Identify which cell holds the provided text, then report its (x, y) central coordinate. 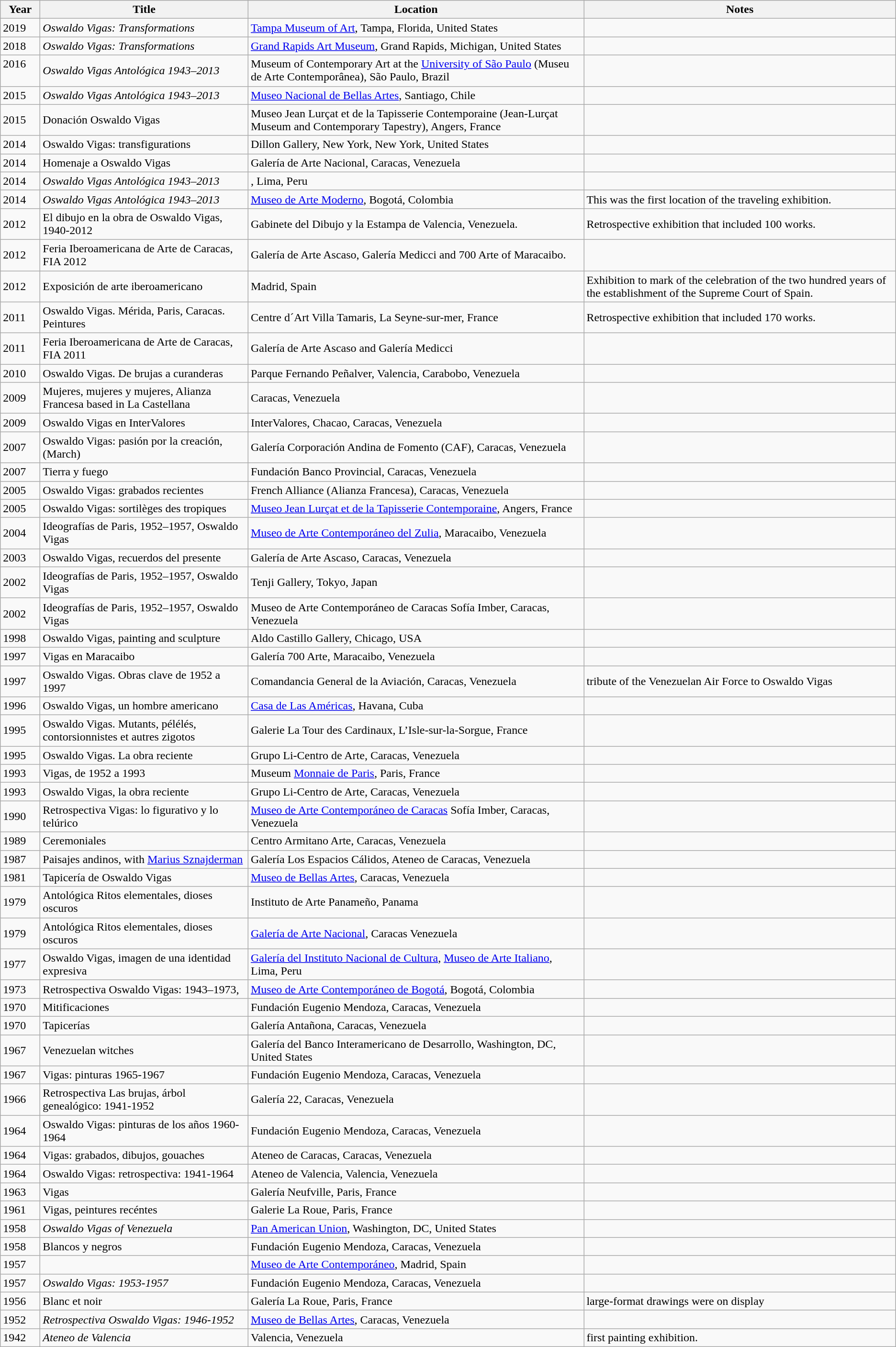
Oswaldo Vigas, la obra reciente (145, 792)
Retrospectiva Las brujas, árbol genealógico: 1941-1952 (145, 1100)
Oswaldo Vigas: pasión por la creación, (March) (145, 447)
Oswaldo Vigas, un hombre americano (145, 706)
1998 (20, 638)
Vigas, de 1952 a 1993 (145, 774)
Feria Iberoamericana de Arte de Caracas, FIA 2012 (145, 255)
Galería Corporación Andina de Fomento (CAF), Caracas, Venezuela (415, 447)
Retrospectiva Oswaldo Vigas: 1943–1973, (145, 989)
Madrid, Spain (415, 286)
Ateneo de Caracas, Caracas, Venezuela (415, 1156)
Tampa Museum of Art, Tampa, Florida, United States (415, 28)
Museo de Arte Contemporáneo de Bogotá, Bogotá, Colombia (415, 989)
Grand Rapids Art Museum, Grand Rapids, Michigan, United States (415, 46)
Caracas, Venezuela (415, 398)
Galería de Arte Ascaso, Galería Medicci and 700 Arte of Maracaibo. (415, 255)
1966 (20, 1100)
Museum of Contemporary Art at the University of São Paulo (Museu de Arte Contemporânea), São Paulo, Brazil (415, 71)
Dillon Gallery, New York, New York, United States (415, 145)
Retrospectiva Vigas: lo figurativo y lo telúrico (145, 817)
Mitificaciones (145, 1007)
Exposición de arte iberoamericano (145, 286)
Ateneo de Valencia, Valencia, Venezuela (415, 1174)
1996 (20, 706)
1952 (20, 1319)
Vigas, peintures recéntes (145, 1210)
Oswaldo Vigas: sortilèges des tropiques (145, 508)
Galería 22, Caracas, Venezuela (415, 1100)
Galería de Arte Nacional, Caracas, Venezuela (415, 163)
1961 (20, 1210)
El dibujo en la obra de Oswaldo Vigas, 1940-2012 (145, 224)
Feria Iberoamericana de Arte de Caracas, FIA 2011 (145, 348)
Oswaldo Vigas, imagen de una identidad expresiva (145, 964)
Galería Los Espacios Cálidos, Ateneo de Caracas, Venezuela (415, 859)
Oswaldo Vigas: transfigurations (145, 145)
Exhibition to mark of the celebration of the two hundred years of the establishment of the Supreme Court of Spain. (740, 286)
Instituto de Arte Panameño, Panama (415, 902)
Notes (740, 10)
1977 (20, 964)
Ateneo de Valencia (145, 1337)
1990 (20, 817)
2016 (20, 71)
Galería de Arte Nacional, Caracas Venezuela (415, 933)
Tapicería de Oswaldo Vigas (145, 877)
Galería de Arte Ascaso, Caracas, Venezuela (415, 558)
Gabinete del Dibujo y la Estampa de Valencia, Venezuela. (415, 224)
Oswaldo Vigas. Mérida, Paris, Caracas. Peintures (145, 318)
first painting exhibition. (740, 1337)
French Alliance (Alianza Francesa), Caracas, Venezuela (415, 490)
Museo Jean Lurçat et de la Tapisserie Contemporaine (Jean-Lurçat Museum and Contemporary Tapestry), Angers, France (415, 120)
1989 (20, 841)
Galería de Arte Ascaso and Galería Medicci (415, 348)
Museo de Arte Moderno, Bogotá, Colombia (415, 199)
1973 (20, 989)
Homenaje a Oswaldo Vigas (145, 163)
Paisajes andinos, with Marius Sznajderman (145, 859)
Oswaldo Vigas. La obra reciente (145, 755)
Fundación Banco Provincial, Caracas, Venezuela (415, 472)
Museum Monnaie de Paris, Paris, France (415, 774)
Pan American Union, Washington, DC, United States (415, 1228)
Oswaldo Vigas: pinturas de los años 1960-1964 (145, 1131)
Galerie La Roue, Paris, France (415, 1210)
1963 (20, 1192)
Vigas en Maracaibo (145, 656)
Parque Fernando Peñalver, Valencia, Carabobo, Venezuela (415, 373)
Galería Antañona, Caracas, Venezuela (415, 1025)
Oswaldo Vigas. De brujas a curanderas (145, 373)
tribute of the Venezuelan Air Force to Oswaldo Vigas (740, 681)
Museo de Arte Contemporáneo del Zulia, Maracaibo, Venezuela (415, 533)
Museo de Arte Contemporáneo, Madrid, Spain (415, 1265)
Comandancia General de la Aviación, Caracas, Venezuela (415, 681)
Oswaldo Vigas of Venezuela (145, 1228)
Retrospectiva Oswaldo Vigas: 1946-1952 (145, 1319)
Tenji Gallery, Tokyo, Japan (415, 582)
Galería Neufville, Paris, France (415, 1192)
InterValores, Chacao, Caracas, Venezuela (415, 423)
Blancos y negros (145, 1246)
2003 (20, 558)
Mujeres, mujeres y mujeres, Alianza Francesa based in La Castellana (145, 398)
Blanc et noir (145, 1301)
This was the first location of the traveling exhibition. (740, 199)
Galería 700 Arte, Maracaibo, Venezuela (415, 656)
Vigas: grabados, dibujos, gouaches (145, 1156)
Centro Armitano Arte, Caracas, Venezuela (415, 841)
Aldo Castillo Gallery, Chicago, USA (415, 638)
1942 (20, 1337)
Museo Jean Lurçat et de la Tapisserie Contemporaine, Angers, France (415, 508)
Vigas: pinturas 1965-1967 (145, 1075)
Valencia, Venezuela (415, 1337)
Oswaldo Vigas en InterValores (145, 423)
Galería del Instituto Nacional de Cultura, Museo de Arte Italiano, Lima, Peru (415, 964)
Galerie La Tour des Cardinaux, L’Isle-sur-la-Sorgue, France (415, 730)
Oswaldo Vigas: 1953-1957 (145, 1283)
1956 (20, 1301)
Retrospective exhibition that included 100 works. (740, 224)
Retrospective exhibition that included 170 works. (740, 318)
Ceremoniales (145, 841)
Location (415, 10)
Venezuelan witches (145, 1050)
Galería del Banco Interamericano de Desarrollo, Washington, DC, United States (415, 1050)
2018 (20, 46)
Tierra y fuego (145, 472)
Galería La Roue, Paris, France (415, 1301)
2010 (20, 373)
Donación Oswaldo Vigas (145, 120)
Year (20, 10)
2004 (20, 533)
1987 (20, 859)
, Lima, Peru (415, 181)
2019 (20, 28)
Centre d´Art Villa Tamaris, La Seyne-sur-mer, France (415, 318)
Vigas (145, 1192)
Oswaldo Vigas: grabados recientes (145, 490)
Oswaldo Vigas: retrospectiva: 1941-1964 (145, 1174)
Oswaldo Vigas. Obras clave de 1952 a 1997 (145, 681)
large-format drawings were on display (740, 1301)
Oswaldo Vigas, recuerdos del presente (145, 558)
Tapicerías (145, 1025)
1981 (20, 877)
Oswaldo Vigas. Mutants, pélélés, contorsionnistes et autres zigotos (145, 730)
Museo Nacional de Bellas Artes, Santiago, Chile (415, 95)
Casa de Las Américas, Havana, Cuba (415, 706)
Title (145, 10)
Oswaldo Vigas, painting and sculpture (145, 638)
